Find where the given text appears and provide that cell's center as [x, y] coordinate. 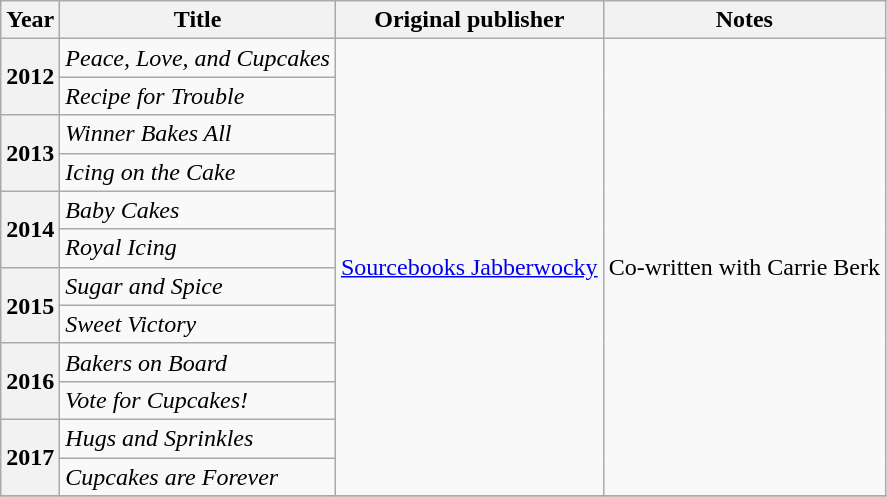
2016 [30, 381]
2014 [30, 229]
Winner Bakes All [198, 134]
2017 [30, 457]
Cupcakes are Forever [198, 477]
Notes [744, 20]
Vote for Cupcakes! [198, 400]
Year [30, 20]
Bakers on Board [198, 362]
2013 [30, 153]
Baby Cakes [198, 210]
Recipe for Trouble [198, 96]
Sweet Victory [198, 324]
Royal Icing [198, 248]
Co-written with Carrie Berk [744, 268]
Hugs and Sprinkles [198, 438]
Icing on the Cake [198, 172]
2015 [30, 305]
Peace, Love, and Cupcakes [198, 58]
2012 [30, 77]
Sourcebooks Jabberwocky [469, 268]
Sugar and Spice [198, 286]
Title [198, 20]
Original publisher [469, 20]
